Search for the cell housing the specified text and yield its [x, y] center coordinate. 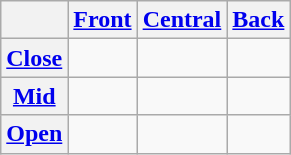
Open [34, 134]
Mid [34, 96]
Front [102, 20]
Close [34, 58]
Central [182, 20]
Back [258, 20]
